Scan for the cell matching the given text and deliver its (X, Y) coordinate at center. 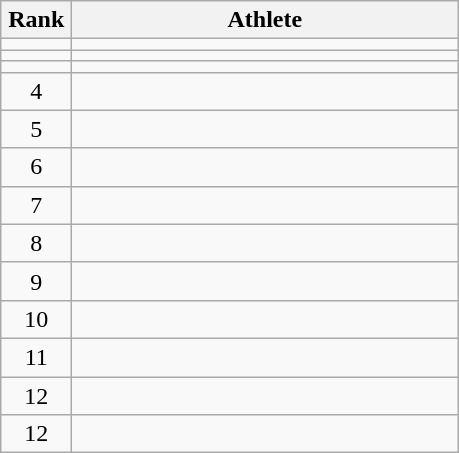
8 (36, 243)
4 (36, 91)
9 (36, 281)
10 (36, 319)
11 (36, 357)
7 (36, 205)
6 (36, 167)
Athlete (265, 20)
Rank (36, 20)
5 (36, 129)
